Output the [X, Y] coordinate of the center of the cell containing the given text.  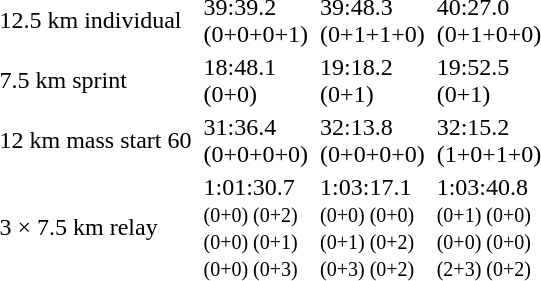
32:13.8(0+0+0+0) [373, 140]
31:36.4(0+0+0+0) [256, 140]
19:18.2(0+1) [373, 80]
18:48.1(0+0) [256, 80]
